Find where the given text appears and provide that cell's center as (X, Y) coordinate. 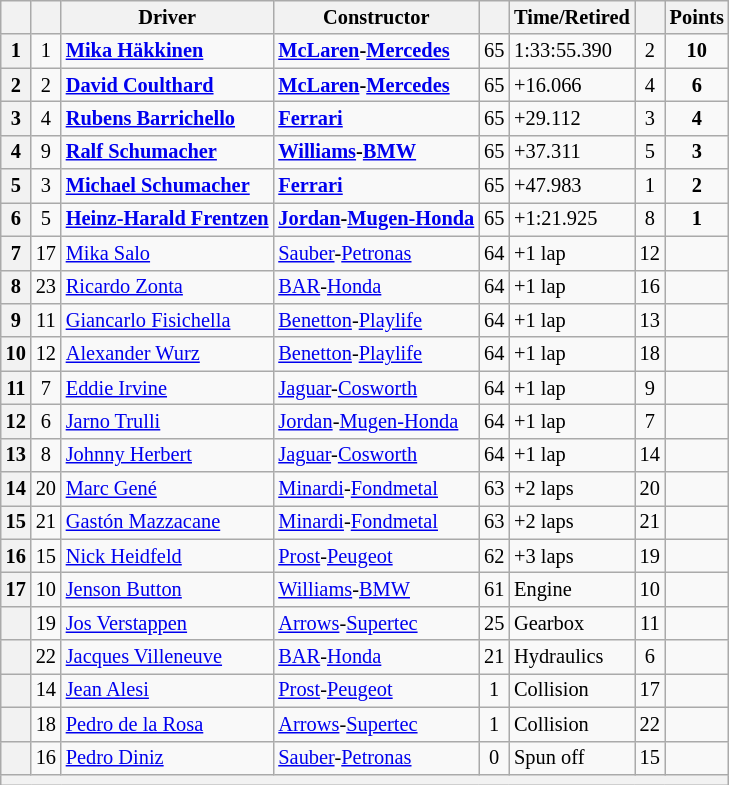
Michael Schumacher (168, 186)
Time/Retired (572, 17)
61 (494, 589)
+37.311 (572, 152)
62 (494, 556)
23 (46, 287)
Jarno Trulli (168, 421)
Eddie Irvine (168, 388)
+1:21.925 (572, 219)
1:33:55.390 (572, 51)
Mika Salo (168, 253)
Engine (572, 589)
Jos Verstappen (168, 623)
Gearbox (572, 623)
Hydraulics (572, 657)
Giancarlo Fisichella (168, 320)
Gastón Mazzacane (168, 522)
+29.112 (572, 118)
Ricardo Zonta (168, 287)
Constructor (376, 17)
Jenson Button (168, 589)
25 (494, 623)
David Coulthard (168, 85)
+3 laps (572, 556)
0 (494, 758)
Alexander Wurz (168, 354)
Jacques Villeneuve (168, 657)
Jean Alesi (168, 690)
Nick Heidfeld (168, 556)
Ralf Schumacher (168, 152)
Rubens Barrichello (168, 118)
Marc Gené (168, 489)
Spun off (572, 758)
Points (697, 17)
Pedro Diniz (168, 758)
Heinz-Harald Frentzen (168, 219)
Johnny Herbert (168, 455)
Driver (168, 17)
Mika Häkkinen (168, 51)
+47.983 (572, 186)
+16.066 (572, 85)
Pedro de la Rosa (168, 724)
